Search for the cell housing the specified text and yield its (X, Y) center coordinate. 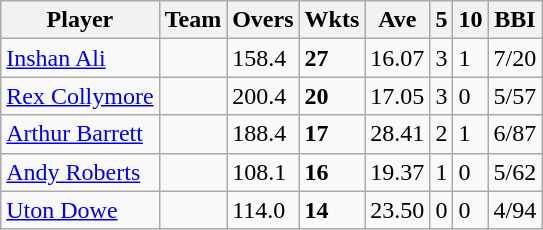
Rex Collymore (80, 96)
Overs (263, 20)
16 (332, 172)
5 (442, 20)
158.4 (263, 58)
6/87 (515, 134)
17 (332, 134)
Andy Roberts (80, 172)
5/62 (515, 172)
BBI (515, 20)
Uton Dowe (80, 210)
5/57 (515, 96)
Arthur Barrett (80, 134)
4/94 (515, 210)
Ave (398, 20)
19.37 (398, 172)
28.41 (398, 134)
17.05 (398, 96)
16.07 (398, 58)
Wkts (332, 20)
114.0 (263, 210)
10 (470, 20)
23.50 (398, 210)
14 (332, 210)
200.4 (263, 96)
27 (332, 58)
108.1 (263, 172)
188.4 (263, 134)
20 (332, 96)
7/20 (515, 58)
Player (80, 20)
2 (442, 134)
Team (193, 20)
Inshan Ali (80, 58)
